From the cell containing the given text, extract its center point as [X, Y] coordinate. 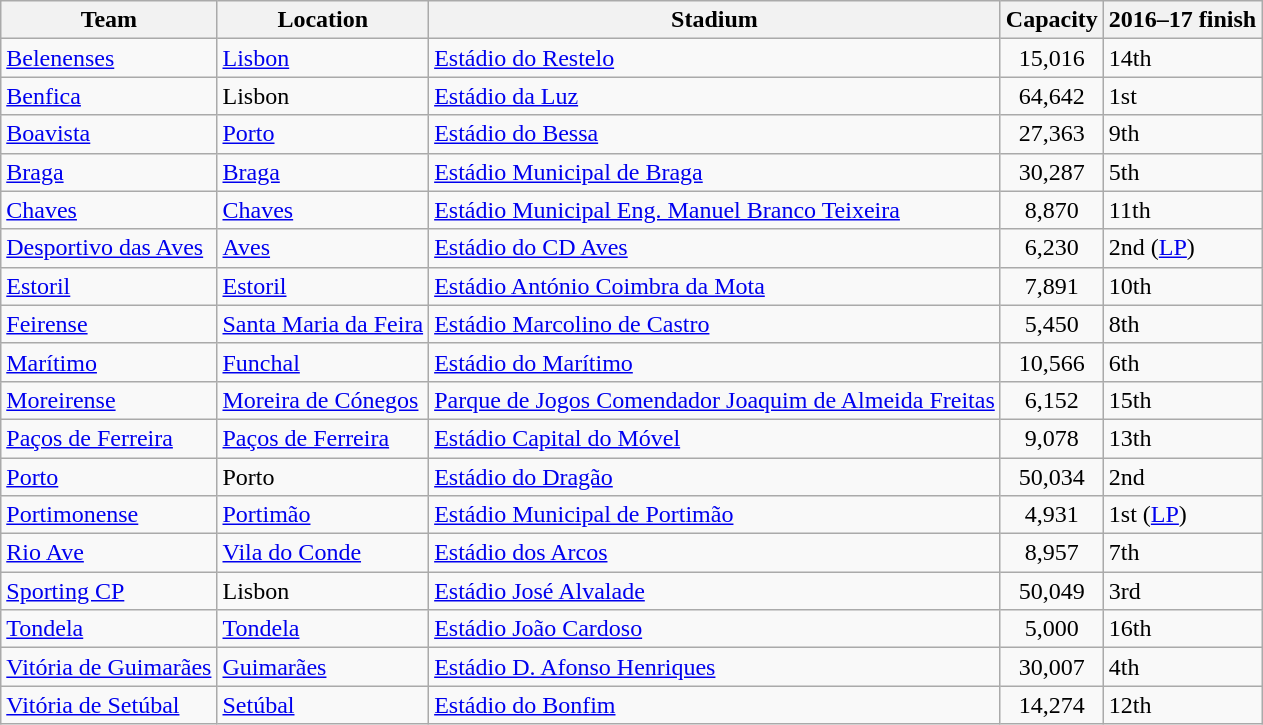
Desportivo das Aves [109, 248]
2nd (LP) [1182, 248]
Estádio da Luz [715, 96]
16th [1182, 629]
2016–17 finish [1182, 20]
7th [1182, 553]
10,566 [1052, 362]
5th [1182, 172]
10th [1182, 286]
Estádio Municipal de Braga [715, 172]
6,152 [1052, 400]
Estádio do Restelo [715, 58]
15,016 [1052, 58]
Moreira de Cónegos [323, 400]
6,230 [1052, 248]
27,363 [1052, 134]
8th [1182, 324]
Vitória de Guimarães [109, 667]
Estádio do Dragão [715, 477]
Estádio José Alvalade [715, 591]
1st (LP) [1182, 515]
30,287 [1052, 172]
Sporting CP [109, 591]
15th [1182, 400]
50,034 [1052, 477]
Santa Maria da Feira [323, 324]
Estádio Capital do Móvel [715, 438]
Estádio João Cardoso [715, 629]
14,274 [1052, 705]
Estádio do CD Aves [715, 248]
Moreirense [109, 400]
4th [1182, 667]
50,049 [1052, 591]
Estádio do Marítimo [715, 362]
3rd [1182, 591]
Location [323, 20]
7,891 [1052, 286]
Belenenses [109, 58]
Estádio D. Afonso Henriques [715, 667]
11th [1182, 210]
13th [1182, 438]
2nd [1182, 477]
Rio Ave [109, 553]
Estádio Marcolino de Castro [715, 324]
Aves [323, 248]
Vila do Conde [323, 553]
8,957 [1052, 553]
Vitória de Setúbal [109, 705]
Estádio Municipal de Portimão [715, 515]
Estádio Municipal Eng. Manuel Branco Teixeira [715, 210]
5,450 [1052, 324]
Stadium [715, 20]
Marítimo [109, 362]
Portimão [323, 515]
Setúbal [323, 705]
30,007 [1052, 667]
5,000 [1052, 629]
4,931 [1052, 515]
Feirense [109, 324]
Funchal [323, 362]
9,078 [1052, 438]
9th [1182, 134]
Estádio do Bessa [715, 134]
Estádio António Coimbra da Mota [715, 286]
14th [1182, 58]
12th [1182, 705]
Team [109, 20]
Capacity [1052, 20]
Parque de Jogos Comendador Joaquim de Almeida Freitas [715, 400]
6th [1182, 362]
Portimonense [109, 515]
Guimarães [323, 667]
1st [1182, 96]
Boavista [109, 134]
64,642 [1052, 96]
Estádio dos Arcos [715, 553]
8,870 [1052, 210]
Benfica [109, 96]
Estádio do Bonfim [715, 705]
